Return the [x, y] coordinate for the center point of the cell that contains the specified text.  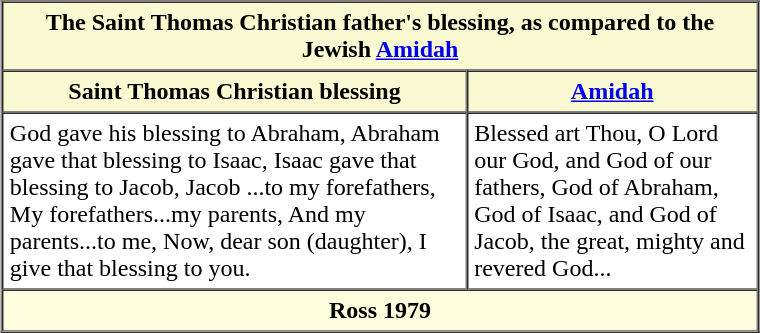
The Saint Thomas Christian father's blessing, as compared to the Jewish Amidah [380, 36]
Ross 1979 [380, 311]
Saint Thomas Christian blessing [234, 91]
Blessed art Thou, O Lord our God, and God of our fathers, God of Abraham, God of Isaac, and God of Jacob, the great, mighty and revered God... [612, 200]
Amidah [612, 91]
